Determine the (X, Y) coordinate at the center of the cell enclosing the given text.  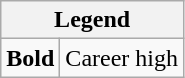
Career high (122, 58)
Bold (30, 58)
Legend (92, 20)
